From the cell containing the given text, extract its center point as (x, y) coordinate. 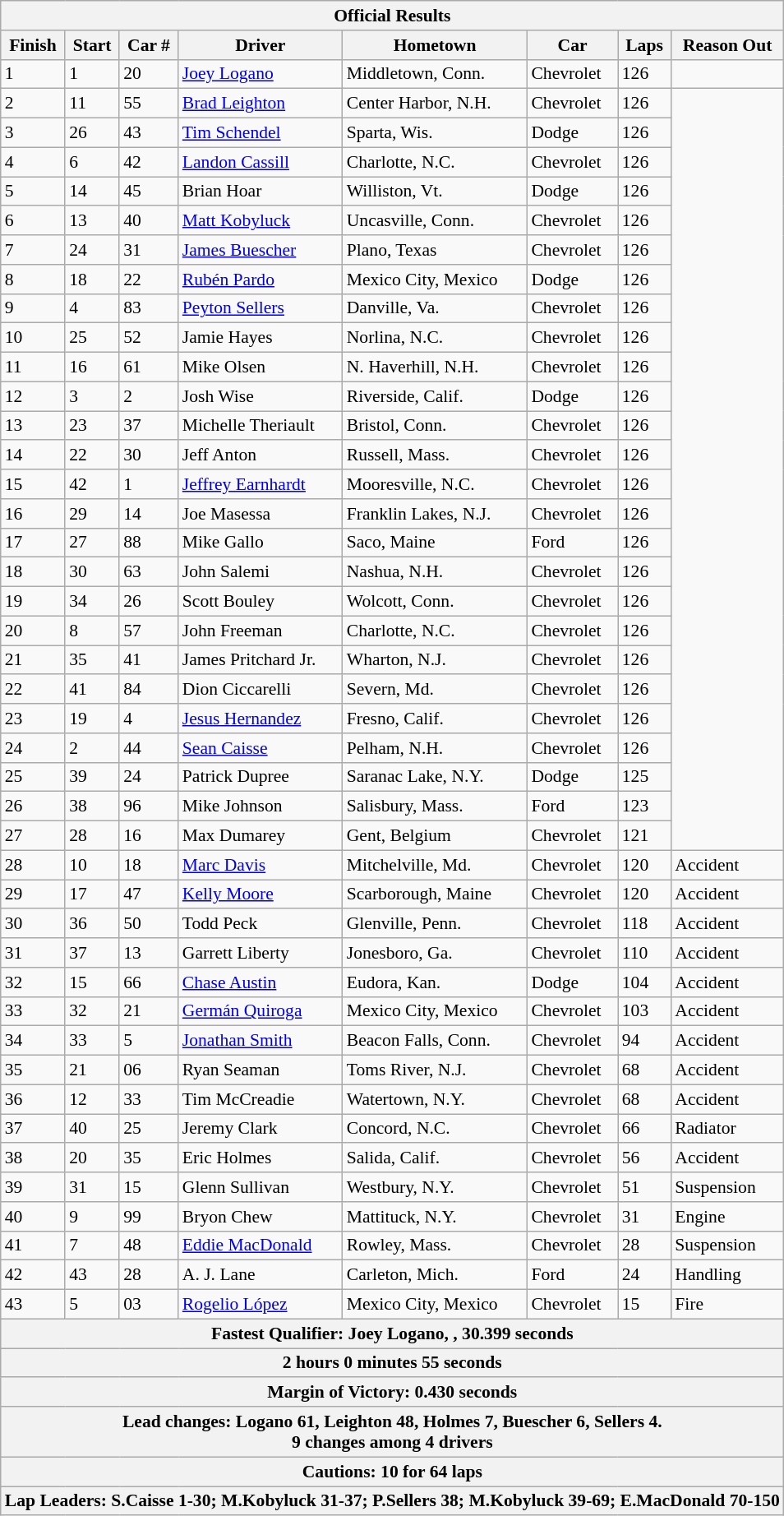
Fire (727, 1305)
Dion Ciccarelli (261, 690)
Saranac Lake, N.Y. (436, 777)
Concord, N.C. (436, 1129)
63 (149, 572)
Hometown (436, 45)
121 (644, 836)
51 (644, 1187)
Beacon Falls, Conn. (436, 1041)
Eddie MacDonald (261, 1246)
Michelle Theriault (261, 426)
03 (149, 1305)
Joe Masessa (261, 514)
Severn, Md. (436, 690)
Rubén Pardo (261, 280)
Nashua, N.H. (436, 572)
Start (92, 45)
Josh Wise (261, 396)
Glenn Sullivan (261, 1187)
Mooresville, N.C. (436, 484)
Laps (644, 45)
Salida, Calif. (436, 1158)
Wolcott, Conn. (436, 602)
Brian Hoar (261, 192)
Fresno, Calif. (436, 719)
Finish (33, 45)
Bristol, Conn. (436, 426)
55 (149, 104)
Riverside, Calif. (436, 396)
103 (644, 1011)
52 (149, 338)
Sparta, Wis. (436, 133)
Bryon Chew (261, 1217)
47 (149, 894)
Matt Kobyluck (261, 221)
Fastest Qualifier: Joey Logano, , 30.399 seconds (393, 1333)
94 (644, 1041)
61 (149, 367)
Plano, Texas (436, 250)
Watertown, N.Y. (436, 1099)
Rogelio López (261, 1305)
45 (149, 192)
Jonesboro, Ga. (436, 953)
Margin of Victory: 0.430 seconds (393, 1393)
Cautions: 10 for 64 laps (393, 1472)
Gent, Belgium (436, 836)
Scarborough, Maine (436, 894)
44 (149, 748)
Glenville, Penn. (436, 924)
Engine (727, 1217)
Williston, Vt. (436, 192)
96 (149, 807)
50 (149, 924)
Reason Out (727, 45)
Patrick Dupree (261, 777)
Joey Logano (261, 74)
Russell, Mass. (436, 455)
Scott Bouley (261, 602)
Danville, Va. (436, 308)
56 (644, 1158)
Kelly Moore (261, 894)
Eric Holmes (261, 1158)
Jeremy Clark (261, 1129)
2 hours 0 minutes 55 seconds (393, 1363)
123 (644, 807)
Pelham, N.H. (436, 748)
Toms River, N.J. (436, 1070)
Mike Olsen (261, 367)
A. J. Lane (261, 1275)
104 (644, 982)
Max Dumarey (261, 836)
Uncasville, Conn. (436, 221)
84 (149, 690)
Rowley, Mass. (436, 1246)
Jeffrey Earnhardt (261, 484)
Saco, Maine (436, 543)
88 (149, 543)
Westbury, N.Y. (436, 1187)
Mike Gallo (261, 543)
Norlina, N.C. (436, 338)
Eudora, Kan. (436, 982)
Landon Cassill (261, 162)
Todd Peck (261, 924)
125 (644, 777)
Peyton Sellers (261, 308)
Garrett Liberty (261, 953)
118 (644, 924)
N. Haverhill, N.H. (436, 367)
Wharton, N.J. (436, 660)
Jamie Hayes (261, 338)
Germán Quiroga (261, 1011)
Franklin Lakes, N.J. (436, 514)
Middletown, Conn. (436, 74)
48 (149, 1246)
Brad Leighton (261, 104)
James Pritchard Jr. (261, 660)
06 (149, 1070)
Sean Caisse (261, 748)
Jeff Anton (261, 455)
Salisbury, Mass. (436, 807)
Mike Johnson (261, 807)
Carleton, Mich. (436, 1275)
Tim Schendel (261, 133)
Ryan Seaman (261, 1070)
Mitchelville, Md. (436, 865)
Marc Davis (261, 865)
Tim McCreadie (261, 1099)
Driver (261, 45)
John Salemi (261, 572)
57 (149, 631)
110 (644, 953)
Mattituck, N.Y. (436, 1217)
James Buescher (261, 250)
83 (149, 308)
Jesus Hernandez (261, 719)
99 (149, 1217)
Car (572, 45)
Car # (149, 45)
Lead changes: Logano 61, Leighton 48, Holmes 7, Buescher 6, Sellers 4.9 changes among 4 drivers (393, 1432)
Chase Austin (261, 982)
Lap Leaders: S.Caisse 1-30; M.Kobyluck 31-37; P.Sellers 38; M.Kobyluck 39-69; E.MacDonald 70-150 (393, 1501)
Center Harbor, N.H. (436, 104)
Official Results (393, 16)
John Freeman (261, 631)
Radiator (727, 1129)
Handling (727, 1275)
Jonathan Smith (261, 1041)
